Locate the cell with the specified text and output its (x, y) center coordinate. 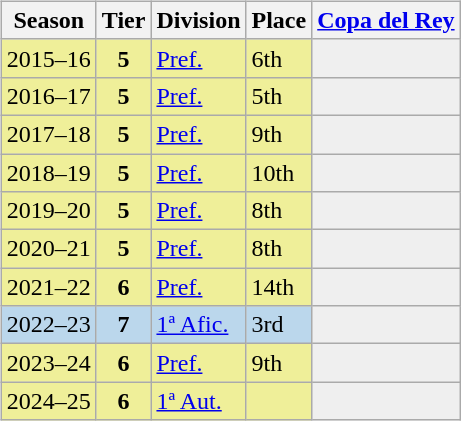
14th (279, 287)
Season (48, 20)
2019–20 (48, 211)
2024–25 (48, 401)
Copa del Rey (386, 20)
2020–21 (48, 249)
Division (198, 20)
2018–19 (48, 173)
3rd (279, 325)
Place (279, 20)
2023–24 (48, 363)
1ª Aut. (198, 401)
2016–17 (48, 96)
7 (124, 325)
2017–18 (48, 134)
1ª Afic. (198, 325)
6th (279, 58)
2021–22 (48, 287)
2015–16 (48, 58)
Tier (124, 20)
5th (279, 96)
2022–23 (48, 325)
10th (279, 173)
